Find where the given text appears and provide that cell's center as [x, y] coordinate. 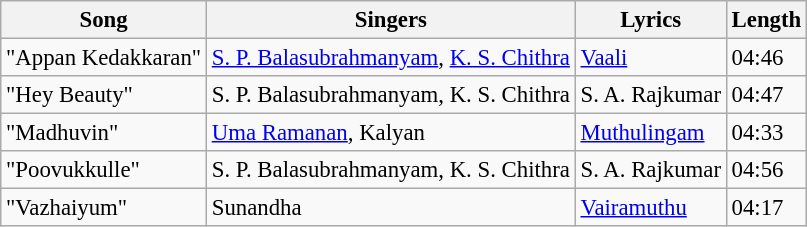
Length [766, 20]
04:47 [766, 95]
"Appan Kedakkaran" [104, 58]
Vairamuthu [650, 208]
Vaali [650, 58]
04:33 [766, 133]
"Madhuvin" [104, 133]
Song [104, 20]
Uma Ramanan, Kalyan [390, 133]
"Poovukkulle" [104, 170]
Sunandha [390, 208]
Singers [390, 20]
Muthulingam [650, 133]
"Hey Beauty" [104, 95]
"Vazhaiyum" [104, 208]
04:56 [766, 170]
Lyrics [650, 20]
04:17 [766, 208]
04:46 [766, 58]
